Provide the [X, Y] coordinate of the cell's center where the given text is located.  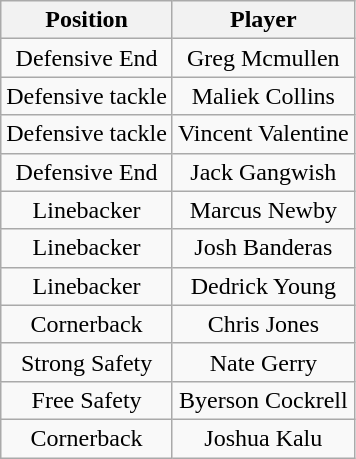
Position [87, 20]
Free Safety [87, 400]
Greg Mcmullen [263, 58]
Chris Jones [263, 324]
Josh Banderas [263, 248]
Joshua Kalu [263, 438]
Strong Safety [87, 362]
Nate Gerry [263, 362]
Dedrick Young [263, 286]
Marcus Newby [263, 210]
Player [263, 20]
Maliek Collins [263, 96]
Jack Gangwish [263, 172]
Vincent Valentine [263, 134]
Byerson Cockrell [263, 400]
